Identify which cell holds the provided text, then report its [x, y] central coordinate. 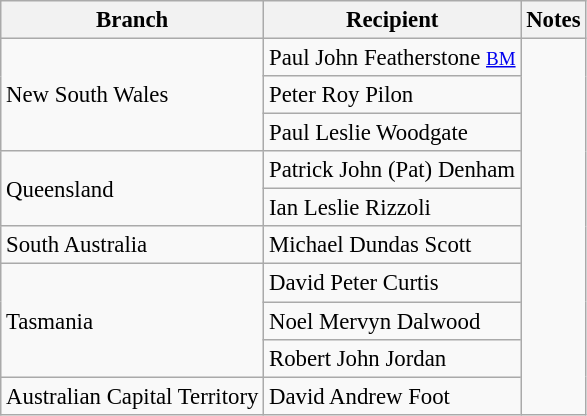
Noel Mervyn Dalwood [392, 321]
South Australia [132, 245]
New South Wales [132, 96]
Tasmania [132, 320]
Recipient [392, 20]
Branch [132, 20]
Paul John Featherstone BM [392, 58]
Ian Leslie Rizzoli [392, 208]
Australian Capital Territory [132, 396]
Notes [554, 20]
Paul Leslie Woodgate [392, 133]
Queensland [132, 188]
David Andrew Foot [392, 396]
Robert John Jordan [392, 358]
Patrick John (Pat) Denham [392, 170]
David Peter Curtis [392, 283]
Michael Dundas Scott [392, 245]
Peter Roy Pilon [392, 95]
